Output the (x, y) coordinate of the center of the cell containing the given text.  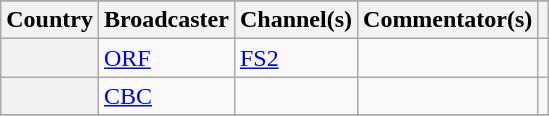
FS2 (296, 58)
Broadcaster (166, 20)
Country (50, 20)
ORF (166, 58)
CBC (166, 96)
Commentator(s) (448, 20)
Channel(s) (296, 20)
